Locate the cell with the specified text and output its (x, y) center coordinate. 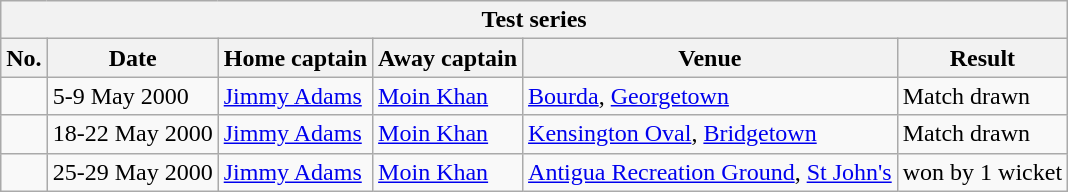
18-22 May 2000 (132, 134)
No. (24, 58)
Result (982, 58)
Test series (534, 20)
Date (132, 58)
Away captain (448, 58)
25-29 May 2000 (132, 172)
Antigua Recreation Ground, St John's (710, 172)
won by 1 wicket (982, 172)
Bourda, Georgetown (710, 96)
Home captain (295, 58)
5-9 May 2000 (132, 96)
Venue (710, 58)
Kensington Oval, Bridgetown (710, 134)
